For the text-containing cell, return its midpoint in (X, Y) coordinate format. 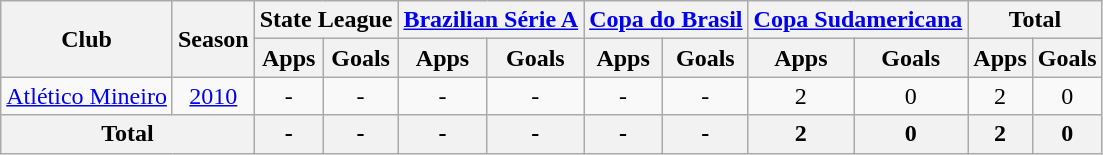
Atlético Mineiro (87, 96)
State League (326, 20)
Season (213, 39)
Copa Sudamericana (858, 20)
Copa do Brasil (666, 20)
Club (87, 39)
2010 (213, 96)
Brazilian Série A (491, 20)
